Detect which cell encompasses the target text, then output its [X, Y] center coordinate. 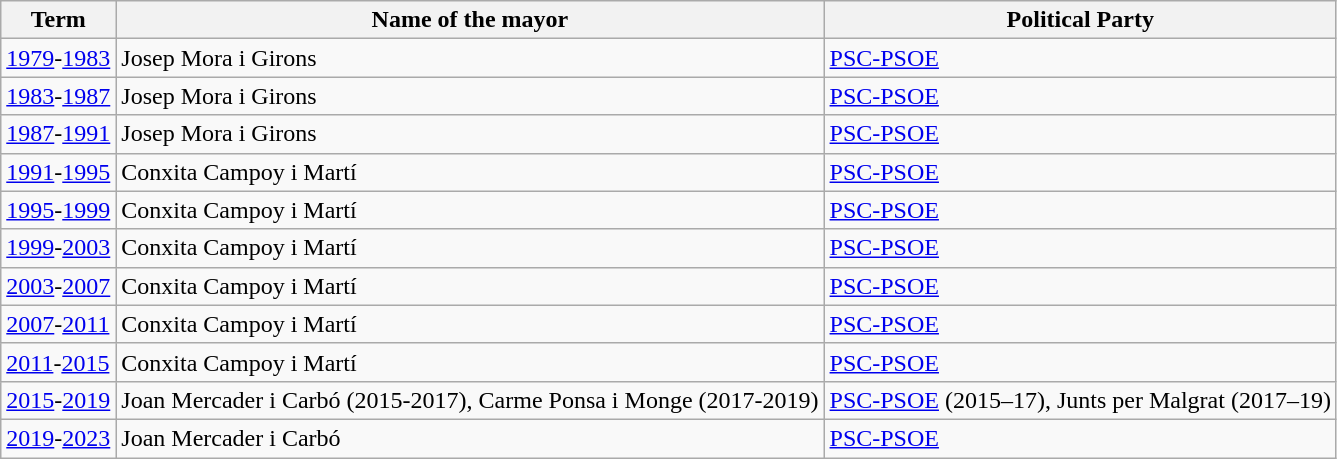
Joan Mercader i Carbó [470, 438]
Term [58, 20]
2003-2007 [58, 286]
1999-2003 [58, 248]
Political Party [1080, 20]
1995-1999 [58, 210]
1983-1987 [58, 96]
1979-1983 [58, 58]
1987-1991 [58, 134]
2015-2019 [58, 400]
Joan Mercader i Carbó (2015-2017), Carme Ponsa i Monge (2017-2019) [470, 400]
Name of the mayor [470, 20]
2007-2011 [58, 324]
2019-2023 [58, 438]
1991-1995 [58, 172]
PSC-PSOE (2015–17), Junts per Malgrat (2017–19) [1080, 400]
2011-2015 [58, 362]
